Provide the [x, y] coordinate of the cell's center where the given text is located.  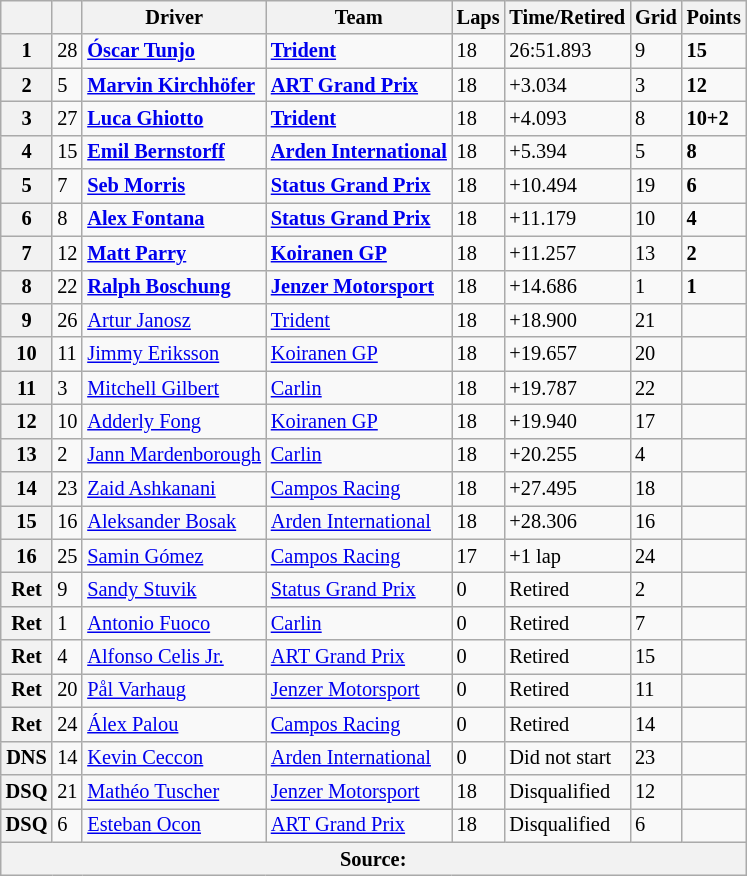
Luca Ghiotto [174, 118]
Artur Janosz [174, 320]
Marvin Kirchhöfer [174, 85]
+19.940 [567, 421]
+14.686 [567, 287]
27 [67, 118]
Team [359, 17]
10+2 [714, 118]
26 [67, 320]
+27.495 [567, 489]
Álex Palou [174, 724]
26:51.893 [567, 51]
+4.093 [567, 118]
DNS [27, 758]
Adderly Fong [174, 421]
+20.255 [567, 455]
Zaid Ashkanani [174, 489]
Driver [174, 17]
Mitchell Gilbert [174, 388]
Ralph Boschung [174, 287]
19 [656, 186]
+28.306 [567, 522]
Jann Mardenborough [174, 455]
Emil Bernstorff [174, 152]
+18.900 [567, 320]
Aleksander Bosak [174, 522]
Time/Retired [567, 17]
Óscar Tunjo [174, 51]
+3.034 [567, 85]
Pål Varhaug [174, 690]
+11.179 [567, 219]
Antonio Fuoco [174, 623]
+10.494 [567, 186]
+19.657 [567, 354]
Alfonso Celis Jr. [174, 657]
Source: [374, 859]
28 [67, 51]
+11.257 [567, 253]
Samin Gómez [174, 556]
25 [67, 556]
Jimmy Eriksson [174, 354]
Laps [478, 17]
Alex Fontana [174, 219]
+1 lap [567, 556]
Matt Parry [174, 253]
Seb Morris [174, 186]
+19.787 [567, 388]
Esteban Ocon [174, 825]
Kevin Ceccon [174, 758]
Sandy Stuvik [174, 589]
Points [714, 17]
Mathéo Tuscher [174, 791]
Grid [656, 17]
Did not start [567, 758]
+5.394 [567, 152]
